Find where the given text appears and provide that cell's center as [x, y] coordinate. 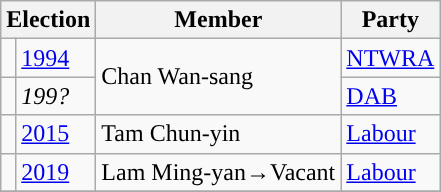
2015 [56, 134]
2019 [56, 172]
NTWRA [390, 58]
Chan Wan-sang [218, 77]
Member [218, 20]
Tam Chun-yin [218, 134]
199? [56, 96]
1994 [56, 58]
Election [48, 20]
DAB [390, 96]
Party [390, 20]
Lam Ming-yan→Vacant [218, 172]
